Detect which cell encompasses the target text, then output its [X, Y] center coordinate. 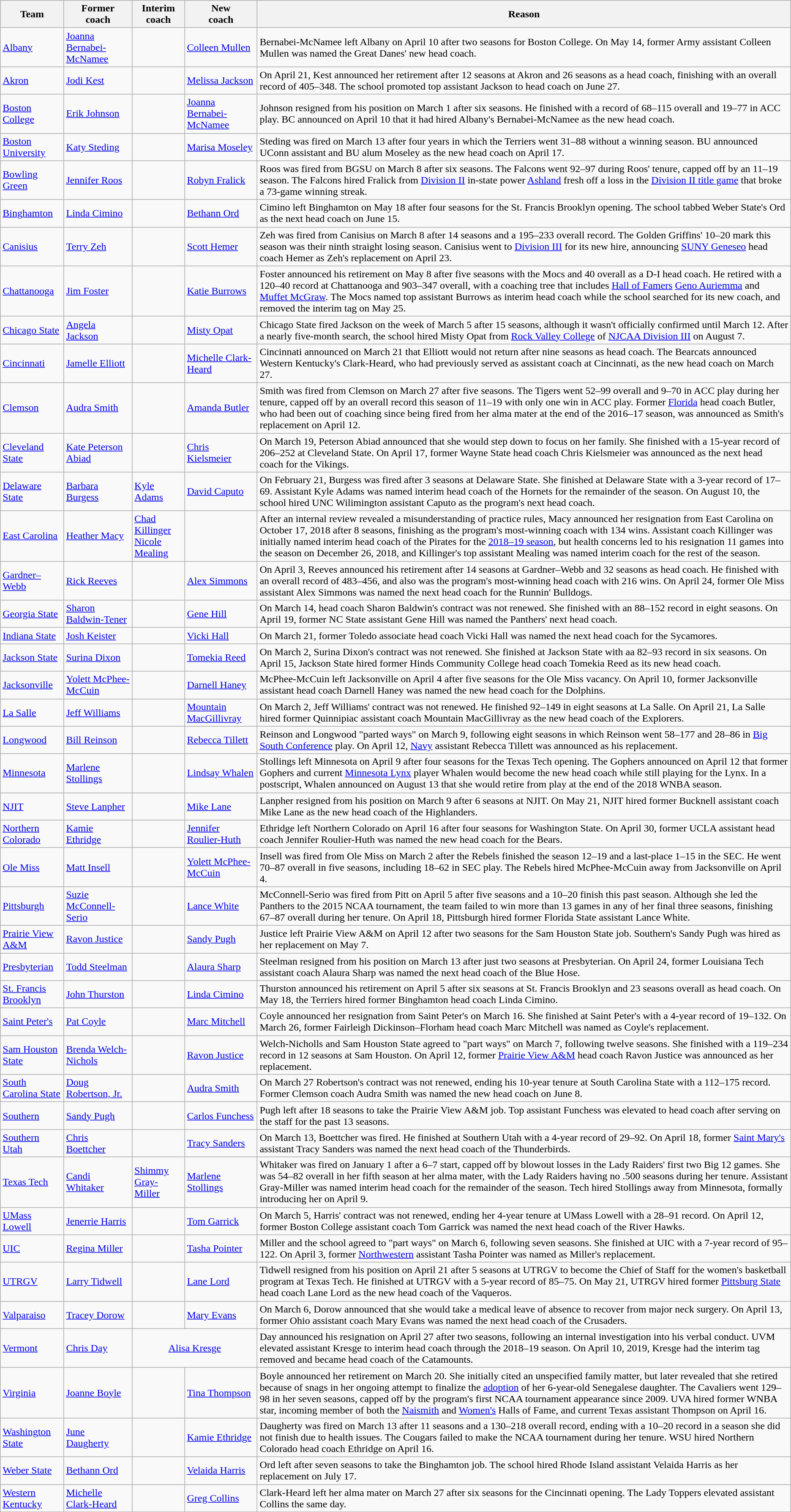
South Carolina State [32, 1088]
Jenerrie Harris [98, 1221]
Chicago State [32, 330]
East Carolina [32, 536]
Saint Peter's [32, 1022]
Alex Simmons [221, 581]
Larry Tidwell [98, 1282]
NJIT [32, 807]
Mountain MacGillivray [221, 713]
Rick Reeves [98, 581]
Josh Keister [98, 636]
Bowling Green [32, 180]
On March 21, former Toledo associate head coach Vicki Hall was named the next head coach for the Sycamores. [524, 636]
Robyn Fralick [221, 180]
Bill Reinson [98, 740]
Tracy Sanders [221, 1143]
Clark-Heard left her alma mater on March 27 after six seasons for the Cincinnati opening. The Lady Toppers elevated assistant Collins the same day. [524, 1498]
Washington State [32, 1437]
Rebecca Tillett [221, 740]
Akron [32, 80]
Sam Houston State [32, 1055]
Cleveland State [32, 452]
Chattanooga [32, 291]
Erik Johnson [98, 114]
Velaida Harris [221, 1470]
Chris Boettcher [98, 1143]
Scott Hemer [221, 246]
Matt Insell [98, 867]
Vicki Hall [221, 636]
Clemson [32, 407]
Jodi Kest [98, 80]
Pat Coyle [98, 1022]
Chad KillingerNicole Mealing [158, 536]
Jennifer Roos [98, 180]
Newcoach [221, 14]
Chris Kielsmeier [221, 452]
Boston University [32, 147]
Chris Day [98, 1348]
Surina Dixon [98, 658]
Tomekia Reed [221, 658]
Steve Lanpher [98, 807]
Tina Thompson [221, 1392]
Texas Tech [32, 1182]
Marisa Moseley [221, 147]
Alisa Kresge [195, 1348]
Albany [32, 47]
Darnell Haney [221, 685]
Southern [32, 1116]
UMass Lowell [32, 1221]
Interimcoach [158, 14]
Gardner–Webb [32, 581]
Southern Utah [32, 1143]
St. Francis Brooklyn [32, 994]
Jim Foster [98, 291]
Cincinnati [32, 363]
Melissa Jackson [221, 80]
Vermont [32, 1348]
Boston College [32, 114]
Suzie McConnell-Serio [98, 906]
Northern Colorado [32, 834]
Tom Garrick [221, 1221]
Longwood [32, 740]
Alaura Sharp [221, 966]
Binghamton [32, 213]
Shimmy Gray-Miller [158, 1182]
Kate Peterson Abiad [98, 452]
Todd Steelman [98, 966]
John Thurston [98, 994]
Reason [524, 14]
Georgia State [32, 614]
Lane Lord [221, 1282]
Carlos Funchess [221, 1116]
Kyle Adams [158, 492]
Lindsay Whalen [221, 773]
Mike Lane [221, 807]
Jamelle Elliott [98, 363]
Gene Hill [221, 614]
Valparaiso [32, 1315]
Angela Jackson [98, 330]
Regina Miller [98, 1249]
June Daugherty [98, 1437]
Team [32, 14]
Joanne Boyle [98, 1392]
Katie Burrows [221, 291]
Jeff Williams [98, 713]
Terry Zeh [98, 246]
UIC [32, 1249]
Ord left after seven seasons to take the Binghamton job. The school hired Rhode Island assistant Velaida Harris as her replacement on July 17. [524, 1470]
Barbara Burgess [98, 492]
David Caputo [221, 492]
UTRGV [32, 1282]
Heather Macy [98, 536]
Lance White [221, 906]
Jacksonville [32, 685]
Western Kentucky [32, 1498]
Ole Miss [32, 867]
Brenda Welch-Nichols [98, 1055]
Katy Steding [98, 147]
Tasha Pointer [221, 1249]
Virginia [32, 1392]
Amanda Butler [221, 407]
Doug Robertson, Jr. [98, 1088]
Pittsburgh [32, 906]
Sharon Baldwin-Tener [98, 614]
Delaware State [32, 492]
Colleen Mullen [221, 47]
Formercoach [98, 14]
La Salle [32, 713]
Jackson State [32, 658]
Prairie View A&M [32, 939]
Weber State [32, 1470]
Tracey Dorow [98, 1315]
Candi Whitaker [98, 1182]
Minnesota [32, 773]
Misty Opat [221, 330]
Canisius [32, 246]
Indiana State [32, 636]
Jennifer Roulier-Huth [221, 834]
Marc Mitchell [221, 1022]
Greg Collins [221, 1498]
Mary Evans [221, 1315]
Presbyterian [32, 966]
